Determine the (x, y) coordinate at the center of the cell enclosing the given text.  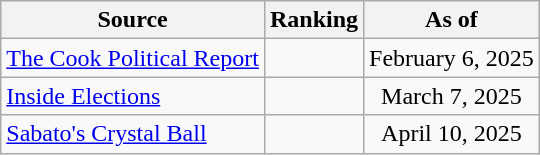
The Cook Political Report (133, 58)
Ranking (314, 20)
April 10, 2025 (452, 134)
March 7, 2025 (452, 96)
As of (452, 20)
Inside Elections (133, 96)
Sabato's Crystal Ball (133, 134)
February 6, 2025 (452, 58)
Source (133, 20)
